Pinpoint the cell where the given text exists, returning its [X, Y] midpoint coordinate. 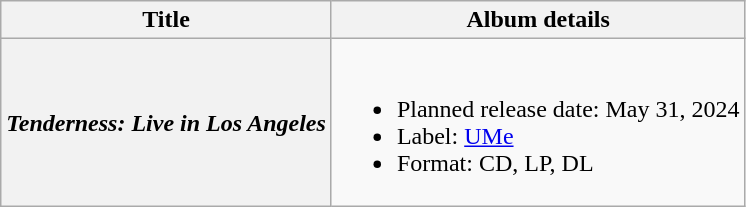
Title [166, 20]
Planned release date: May 31, 2024Label: UMeFormat: CD, LP, DL [538, 122]
Tenderness: Live in Los Angeles [166, 122]
Album details [538, 20]
